Find where the given text appears and provide that cell's center as [x, y] coordinate. 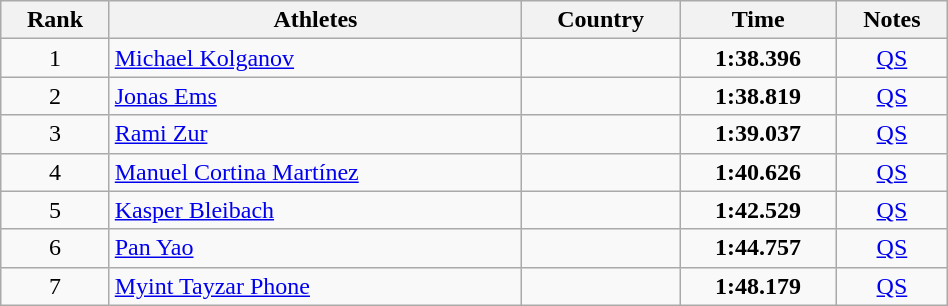
5 [55, 210]
3 [55, 134]
Kasper Bleibach [315, 210]
Pan Yao [315, 248]
Notes [892, 20]
1:44.757 [758, 248]
7 [55, 286]
6 [55, 248]
1:48.179 [758, 286]
1:38.396 [758, 58]
1:38.819 [758, 96]
Country [601, 20]
Athletes [315, 20]
4 [55, 172]
1:42.529 [758, 210]
1:40.626 [758, 172]
1:39.037 [758, 134]
2 [55, 96]
Myint Tayzar Phone [315, 286]
Rami Zur [315, 134]
Jonas Ems [315, 96]
Time [758, 20]
Michael Kolganov [315, 58]
Manuel Cortina Martínez [315, 172]
1 [55, 58]
Rank [55, 20]
